Capture the cell that displays the provided text and extract its (X, Y) central coordinate. 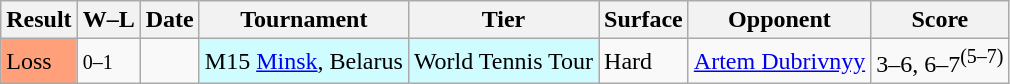
Result (39, 20)
M15 Minsk, Belarus (304, 62)
Date (170, 20)
Loss (39, 62)
Tournament (304, 20)
Surface (644, 20)
Artem Dubrivnyy (779, 62)
0–1 (108, 62)
W–L (108, 20)
Opponent (779, 20)
3–6, 6–7(5–7) (940, 62)
World Tennis Tour (503, 62)
Score (940, 20)
Hard (644, 62)
Tier (503, 20)
